Output the [x, y] coordinate of the center of the cell containing the given text.  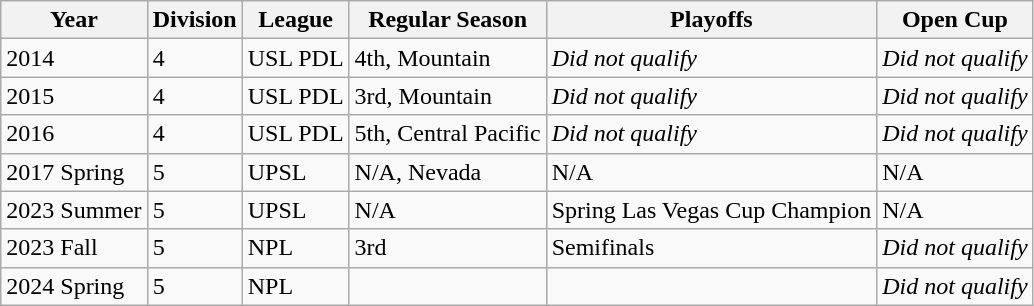
Year [74, 20]
2017 Spring [74, 172]
Semifinals [712, 248]
League [296, 20]
N/A, Nevada [448, 172]
Open Cup [955, 20]
2016 [74, 134]
3rd, Mountain [448, 96]
Playoffs [712, 20]
2023 Fall [74, 248]
2024 Spring [74, 286]
Spring Las Vegas Cup Champion [712, 210]
4th, Mountain [448, 58]
2014 [74, 58]
2023 Summer [74, 210]
Regular Season [448, 20]
3rd [448, 248]
2015 [74, 96]
Division [194, 20]
5th, Central Pacific [448, 134]
